Return (x, y) of the center of cell containing provided text 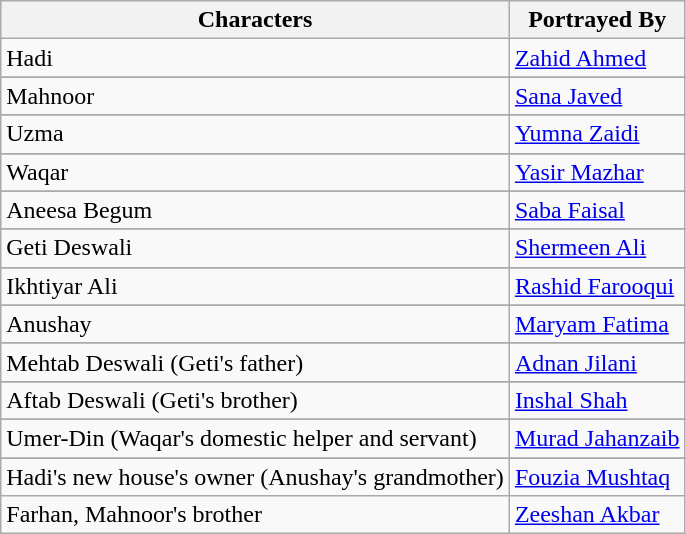
Zahid Ahmed (597, 58)
Zeeshan Akbar (597, 515)
Aftab Deswali (Geti's brother) (256, 400)
Maryam Fatima (597, 324)
Saba Faisal (597, 210)
Murad Jahanzaib (597, 438)
Sana Javed (597, 96)
Hadi (256, 58)
Portrayed By (597, 20)
Farhan, Mahnoor's brother (256, 515)
Hadi's new house's owner (Anushay's grandmother) (256, 477)
Yasir Mazhar (597, 172)
Yumna Zaidi (597, 134)
Inshal Shah (597, 400)
Umer-Din (Waqar's domestic helper and servant) (256, 438)
Adnan Jilani (597, 362)
Geti Deswali (256, 248)
Ikhtiyar Ali (256, 286)
Characters (256, 20)
Fouzia Mushtaq (597, 477)
Waqar (256, 172)
Mahnoor (256, 96)
Shermeen Ali (597, 248)
Uzma (256, 134)
Rashid Farooqui (597, 286)
Anushay (256, 324)
Mehtab Deswali (Geti's father) (256, 362)
Aneesa Begum (256, 210)
